Determine the [x, y] coordinate at the center of the cell enclosing the given text.  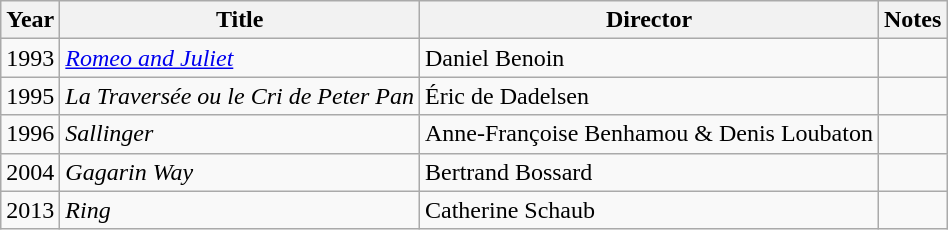
1993 [30, 58]
Catherine Schaub [650, 210]
Daniel Benoin [650, 58]
Ring [240, 210]
Director [650, 20]
Title [240, 20]
Year [30, 20]
Notes [912, 20]
Gagarin Way [240, 172]
2013 [30, 210]
Romeo and Juliet [240, 58]
Anne-Françoise Benhamou & Denis Loubaton [650, 134]
1996 [30, 134]
1995 [30, 96]
La Traversée ou le Cri de Peter Pan [240, 96]
Bertrand Bossard [650, 172]
2004 [30, 172]
Éric de Dadelsen [650, 96]
Sallinger [240, 134]
